Detect which cell encompasses the target text, then output its (x, y) center coordinate. 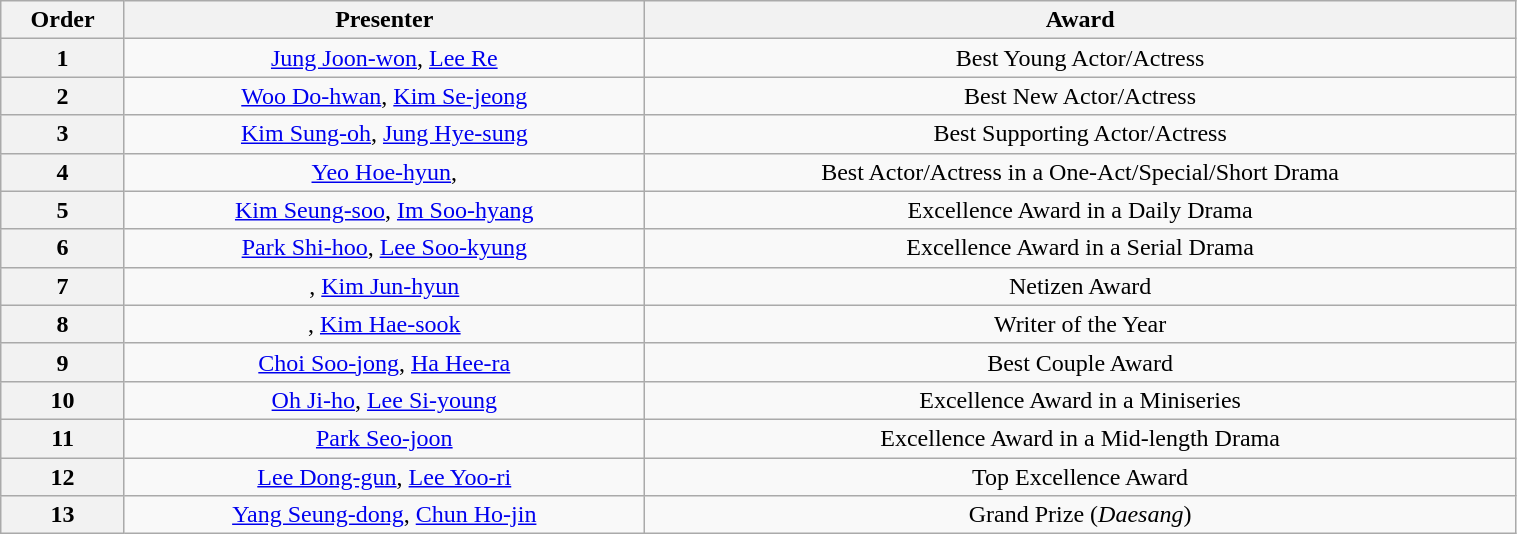
Park Seo-joon (384, 438)
7 (63, 286)
5 (63, 210)
Netizen Award (1080, 286)
Yang Seung-dong, Chun Ho-jin (384, 515)
3 (63, 134)
Best Supporting Actor/Actress (1080, 134)
Best Actor/Actress in a One-Act/Special/Short Drama (1080, 172)
Kim Seung-soo, Im Soo-hyang (384, 210)
2 (63, 96)
Excellence Award in a Daily Drama (1080, 210)
Writer of the Year (1080, 324)
Kim Sung-oh, Jung Hye-sung (384, 134)
, Kim Jun-hyun (384, 286)
Best Young Actor/Actress (1080, 58)
Presenter (384, 20)
11 (63, 438)
Oh Ji-ho, Lee Si-young (384, 400)
Park Shi-hoo, Lee Soo-kyung (384, 248)
Yeo Hoe-hyun, (384, 172)
Jung Joon-won, Lee Re (384, 58)
Top Excellence Award (1080, 477)
12 (63, 477)
Grand Prize (Daesang) (1080, 515)
Choi Soo-jong, Ha Hee-ra (384, 362)
4 (63, 172)
13 (63, 515)
Lee Dong-gun, Lee Yoo-ri (384, 477)
6 (63, 248)
Award (1080, 20)
Order (63, 20)
Excellence Award in a Mid-length Drama (1080, 438)
Excellence Award in a Serial Drama (1080, 248)
8 (63, 324)
9 (63, 362)
Best Couple Award (1080, 362)
10 (63, 400)
Best New Actor/Actress (1080, 96)
1 (63, 58)
Excellence Award in a Miniseries (1080, 400)
Woo Do-hwan, Kim Se-jeong (384, 96)
, Kim Hae-sook (384, 324)
